From the cell containing the given text, extract its center point as [x, y] coordinate. 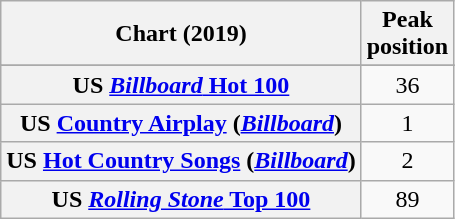
89 [407, 199]
Peakposition [407, 34]
US Country Airplay (Billboard) [181, 123]
US Billboard Hot 100 [181, 85]
1 [407, 123]
US Hot Country Songs (Billboard) [181, 161]
Chart (2019) [181, 34]
US Rolling Stone Top 100 [181, 199]
2 [407, 161]
36 [407, 85]
